Determine the [X, Y] coordinate at the center of the cell enclosing the given text.  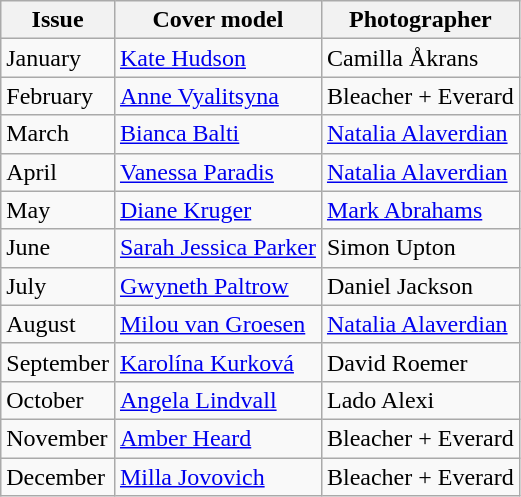
Cover model [218, 20]
Issue [58, 20]
Milla Jovovich [218, 477]
Milou van Groesen [218, 324]
August [58, 324]
Amber Heard [218, 438]
Photographer [420, 20]
Sarah Jessica Parker [218, 248]
Kate Hudson [218, 58]
Diane Kruger [218, 210]
January [58, 58]
Gwyneth Paltrow [218, 286]
April [58, 172]
October [58, 400]
November [58, 438]
David Roemer [420, 362]
Daniel Jackson [420, 286]
February [58, 96]
Karolína Kurková [218, 362]
Anne Vyalitsyna [218, 96]
Lado Alexi [420, 400]
June [58, 248]
Angela Lindvall [218, 400]
July [58, 286]
May [58, 210]
September [58, 362]
March [58, 134]
Mark Abrahams [420, 210]
Bianca Balti [218, 134]
Simon Upton [420, 248]
December [58, 477]
Vanessa Paradis [218, 172]
Camilla Åkrans [420, 58]
